Return the [X, Y] coordinate for the center point of the cell that contains the specified text.  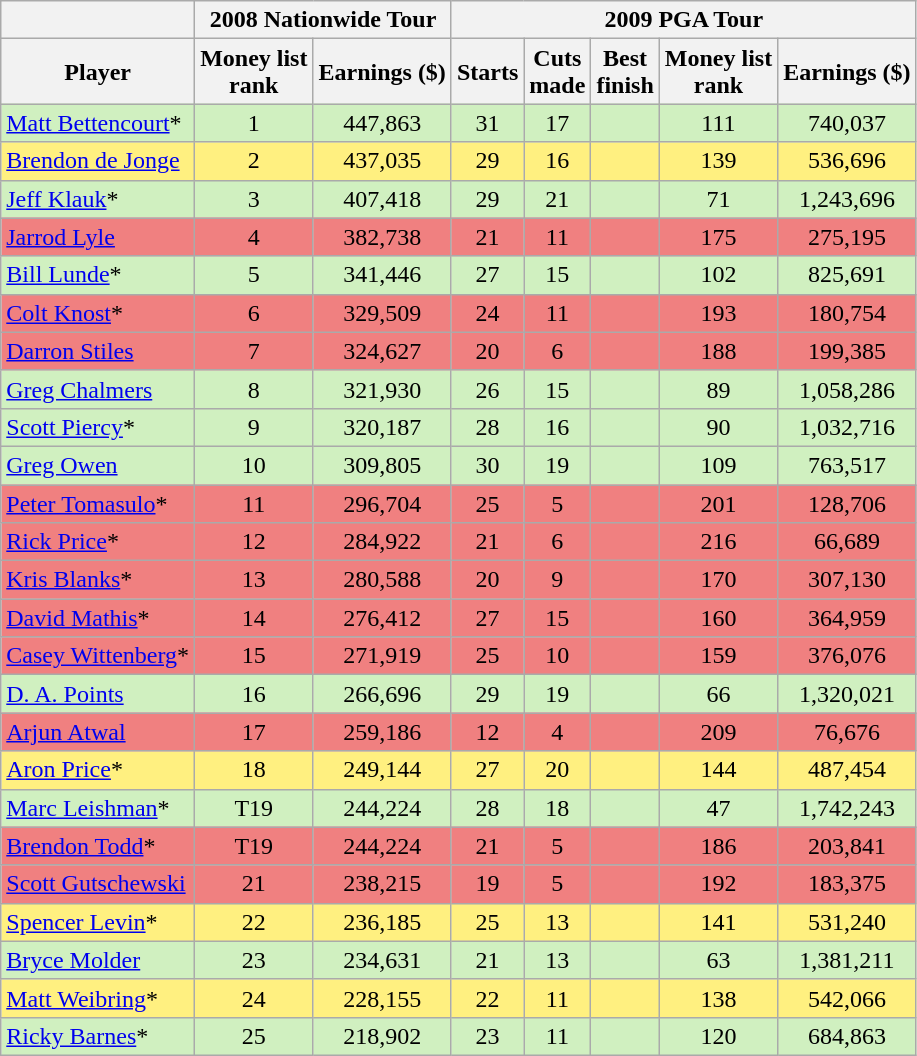
30 [487, 465]
128,706 [847, 503]
Matt Bettencourt* [98, 123]
Player [98, 72]
111 [718, 123]
D. A. Points [98, 694]
170 [718, 580]
309,805 [382, 465]
109 [718, 465]
437,035 [382, 161]
188 [718, 351]
139 [718, 161]
Rick Price* [98, 542]
324,627 [382, 351]
238,215 [382, 884]
763,517 [847, 465]
159 [718, 656]
487,454 [847, 770]
382,738 [382, 237]
138 [718, 998]
536,696 [847, 161]
90 [718, 427]
Jeff Klauk* [98, 199]
234,631 [382, 960]
1,243,696 [847, 199]
89 [718, 389]
296,704 [382, 503]
Greg Owen [98, 465]
531,240 [847, 922]
192 [718, 884]
2009 PGA Tour [684, 20]
Spencer Levin* [98, 922]
276,412 [382, 618]
Brendon Todd* [98, 846]
2 [254, 161]
Jarrod Lyle [98, 237]
228,155 [382, 998]
1,381,211 [847, 960]
160 [718, 618]
284,922 [382, 542]
2008 Nationwide Tour [324, 20]
201 [718, 503]
14 [254, 618]
Marc Leishman* [98, 808]
Bestfinish [625, 72]
Cutsmade [558, 72]
66 [718, 694]
Ricky Barnes* [98, 1036]
266,696 [382, 694]
Casey Wittenberg* [98, 656]
76,676 [847, 732]
825,691 [847, 275]
7 [254, 351]
740,037 [847, 123]
26 [487, 389]
376,076 [847, 656]
71 [718, 199]
307,130 [847, 580]
186 [718, 846]
341,446 [382, 275]
684,863 [847, 1036]
8 [254, 389]
1,058,286 [847, 389]
31 [487, 123]
102 [718, 275]
271,919 [382, 656]
Colt Knost* [98, 313]
Scott Gutschewski [98, 884]
Darron Stiles [98, 351]
1,742,243 [847, 808]
280,588 [382, 580]
Greg Chalmers [98, 389]
Brendon de Jonge [98, 161]
203,841 [847, 846]
218,902 [382, 1036]
259,186 [382, 732]
275,195 [847, 237]
216 [718, 542]
Scott Piercy* [98, 427]
1,320,021 [847, 694]
193 [718, 313]
144 [718, 770]
Starts [487, 72]
175 [718, 237]
180,754 [847, 313]
David Mathis* [98, 618]
1,032,716 [847, 427]
47 [718, 808]
542,066 [847, 998]
63 [718, 960]
407,418 [382, 199]
66,689 [847, 542]
329,509 [382, 313]
364,959 [847, 618]
1 [254, 123]
Arjun Atwal [98, 732]
Peter Tomasulo* [98, 503]
120 [718, 1036]
236,185 [382, 922]
183,375 [847, 884]
Aron Price* [98, 770]
447,863 [382, 123]
141 [718, 922]
209 [718, 732]
Bill Lunde* [98, 275]
249,144 [382, 770]
Bryce Molder [98, 960]
320,187 [382, 427]
3 [254, 199]
199,385 [847, 351]
Kris Blanks* [98, 580]
321,930 [382, 389]
Matt Weibring* [98, 998]
